Determine the (x, y) coordinate at the center of the cell enclosing the given text.  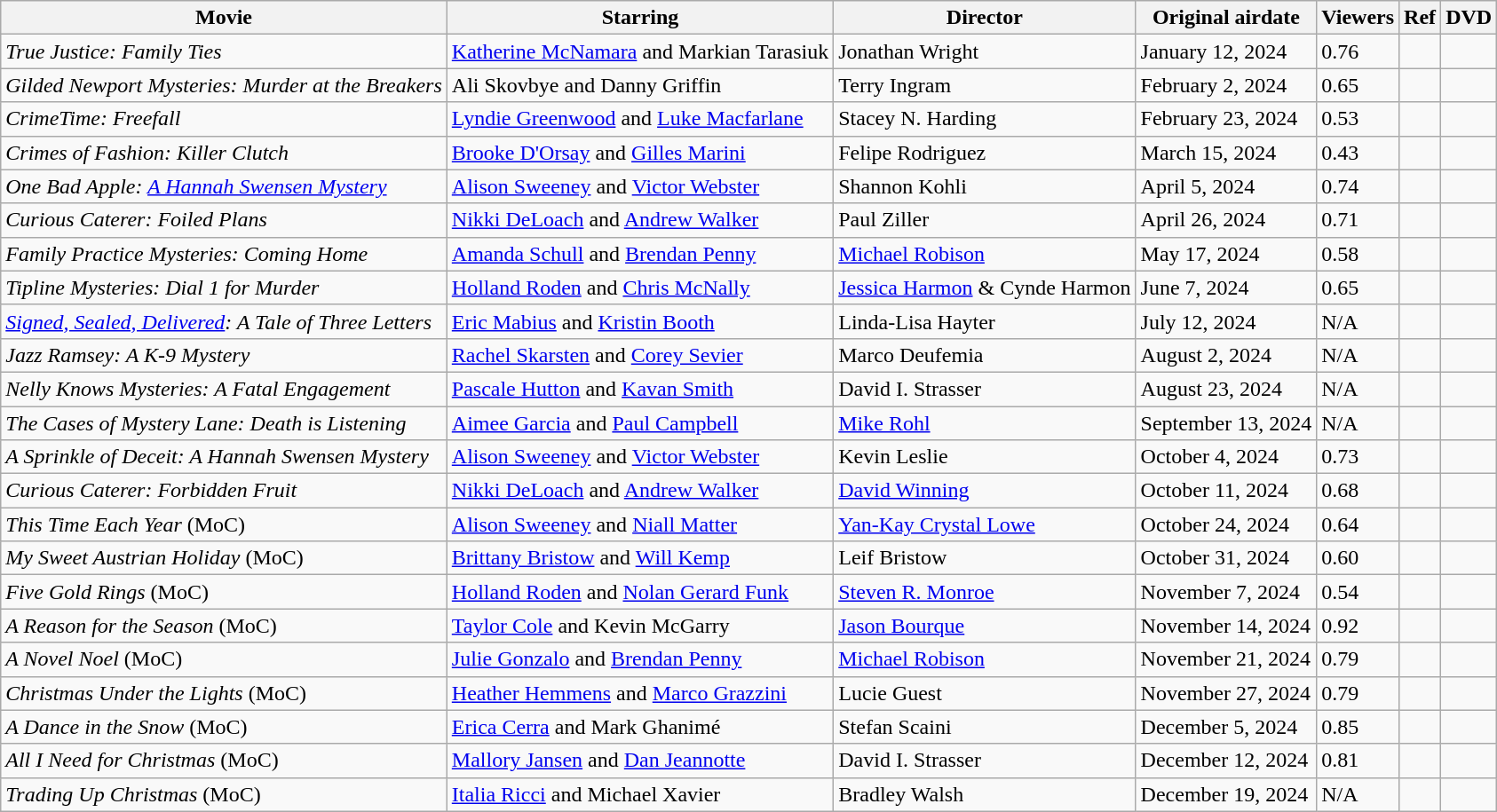
Jonathan Wright (985, 51)
Movie (224, 18)
Director (985, 18)
December 5, 2024 (1226, 727)
Yan-Kay Crystal Lowe (985, 524)
Mallory Jansen and Dan Jeannotte (639, 761)
Curious Caterer: Forbidden Fruit (224, 491)
Brittany Bristow and Will Kemp (639, 558)
Christmas Under the Lights (MoC) (224, 693)
Rachel Skarsten and Corey Sevier (639, 355)
A Sprinkle of Deceit: A Hannah Swensen Mystery (224, 457)
0.73 (1358, 457)
Heather Hemmens and Marco Grazzini (639, 693)
July 12, 2024 (1226, 321)
Stacey N. Harding (985, 119)
June 7, 2024 (1226, 288)
Linda-Lisa Hayter (985, 321)
Five Gold Rings (MoC) (224, 592)
0.92 (1358, 626)
October 31, 2024 (1226, 558)
Original airdate (1226, 18)
Jessica Harmon & Cynde Harmon (985, 288)
April 5, 2024 (1226, 186)
Kevin Leslie (985, 457)
February 23, 2024 (1226, 119)
My Sweet Austrian Holiday (MoC) (224, 558)
October 4, 2024 (1226, 457)
November 27, 2024 (1226, 693)
Julie Gonzalo and Brendan Penny (639, 659)
DVD (1469, 18)
Ali Skovbye and Danny Griffin (639, 85)
Amanda Schull and Brendan Penny (639, 254)
Crimes of Fashion: Killer Clutch (224, 153)
0.76 (1358, 51)
Terry Ingram (985, 85)
August 23, 2024 (1226, 389)
Family Practice Mysteries: Coming Home (224, 254)
November 21, 2024 (1226, 659)
Brooke D'Orsay and Gilles Marini (639, 153)
January 12, 2024 (1226, 51)
Stefan Scaini (985, 727)
December 12, 2024 (1226, 761)
0.71 (1358, 220)
Starring (639, 18)
0.53 (1358, 119)
Tipline Mysteries: Dial 1 for Murder (224, 288)
Italia Ricci and Michael Xavier (639, 794)
The Cases of Mystery Lane: Death is Listening (224, 423)
A Dance in the Snow (MoC) (224, 727)
Steven R. Monroe (985, 592)
Bradley Walsh (985, 794)
0.43 (1358, 153)
September 13, 2024 (1226, 423)
All I Need for Christmas (MoC) (224, 761)
Signed, Sealed, Delivered: A Tale of Three Letters (224, 321)
Jazz Ramsey: A K-9 Mystery (224, 355)
One Bad Apple: A Hannah Swensen Mystery (224, 186)
Jason Bourque (985, 626)
Felipe Rodriguez (985, 153)
Viewers (1358, 18)
A Reason for the Season (MoC) (224, 626)
November 14, 2024 (1226, 626)
November 7, 2024 (1226, 592)
February 2, 2024 (1226, 85)
October 24, 2024 (1226, 524)
October 11, 2024 (1226, 491)
David Winning (985, 491)
Alison Sweeney and Niall Matter (639, 524)
0.58 (1358, 254)
Nelly Knows Mysteries: A Fatal Engagement (224, 389)
May 17, 2024 (1226, 254)
0.81 (1358, 761)
April 26, 2024 (1226, 220)
Erica Cerra and Mark Ghanimé (639, 727)
0.68 (1358, 491)
A Novel Noel (MoC) (224, 659)
Leif Bristow (985, 558)
Taylor Cole and Kevin McGarry (639, 626)
Gilded Newport Mysteries: Murder at the Breakers (224, 85)
0.85 (1358, 727)
CrimeTime: Freefall (224, 119)
Lyndie Greenwood and Luke Macfarlane (639, 119)
Holland Roden and Nolan Gerard Funk (639, 592)
Aimee Garcia and Paul Campbell (639, 423)
Lucie Guest (985, 693)
March 15, 2024 (1226, 153)
This Time Each Year (MoC) (224, 524)
December 19, 2024 (1226, 794)
Paul Ziller (985, 220)
Holland Roden and Chris McNally (639, 288)
Pascale Hutton and Kavan Smith (639, 389)
Curious Caterer: Foiled Plans (224, 220)
Eric Mabius and Kristin Booth (639, 321)
True Justice: Family Ties (224, 51)
August 2, 2024 (1226, 355)
Ref (1421, 18)
0.64 (1358, 524)
Mike Rohl (985, 423)
Katherine McNamara and Markian Tarasiuk (639, 51)
Marco Deufemia (985, 355)
Trading Up Christmas (MoC) (224, 794)
0.54 (1358, 592)
Shannon Kohli (985, 186)
0.60 (1358, 558)
0.74 (1358, 186)
